Pinpoint the cell where the given text exists, returning its [X, Y] midpoint coordinate. 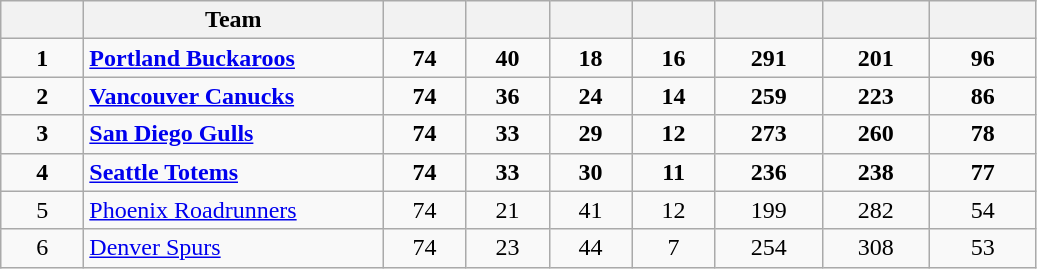
260 [876, 134]
259 [768, 96]
36 [508, 96]
Portland Buckaroos [234, 58]
86 [982, 96]
Seattle Totems [234, 172]
223 [876, 96]
5 [42, 210]
273 [768, 134]
291 [768, 58]
199 [768, 210]
24 [590, 96]
53 [982, 248]
308 [876, 248]
201 [876, 58]
3 [42, 134]
23 [508, 248]
30 [590, 172]
14 [674, 96]
254 [768, 248]
29 [590, 134]
54 [982, 210]
Phoenix Roadrunners [234, 210]
238 [876, 172]
7 [674, 248]
77 [982, 172]
282 [876, 210]
2 [42, 96]
1 [42, 58]
236 [768, 172]
21 [508, 210]
44 [590, 248]
Vancouver Canucks [234, 96]
96 [982, 58]
Denver Spurs [234, 248]
6 [42, 248]
18 [590, 58]
78 [982, 134]
41 [590, 210]
4 [42, 172]
16 [674, 58]
11 [674, 172]
San Diego Gulls [234, 134]
Team [234, 20]
40 [508, 58]
